From the cell containing the given text, extract its center point as [x, y] coordinate. 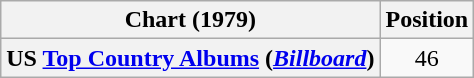
46 [427, 58]
Position [427, 20]
Chart (1979) [190, 20]
US Top Country Albums (Billboard) [190, 58]
